Determine the (X, Y) coordinate at the center of the cell enclosing the given text.  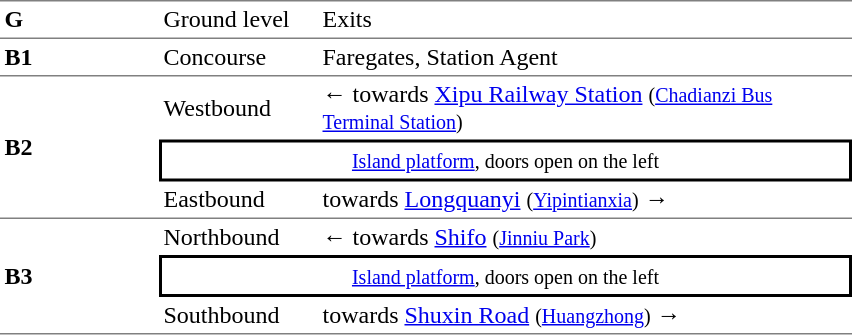
Ground level (238, 20)
Northbound (238, 237)
← towards Xipu Railway Station (Chadianzi Bus Terminal Station) (585, 108)
B1 (80, 58)
Concourse (238, 58)
Faregates, Station Agent (585, 58)
Exits (585, 20)
G (80, 20)
B2 (80, 147)
← towards Shifo (Jinniu Park) (585, 237)
Westbound (238, 108)
towards Longquanyi (Yipintianxia) → (585, 201)
Southbound (238, 316)
Eastbound (238, 201)
B3 (80, 277)
towards Shuxin Road (Huangzhong) → (585, 316)
